Pinpoint the cell where the given text exists, returning its (X, Y) midpoint coordinate. 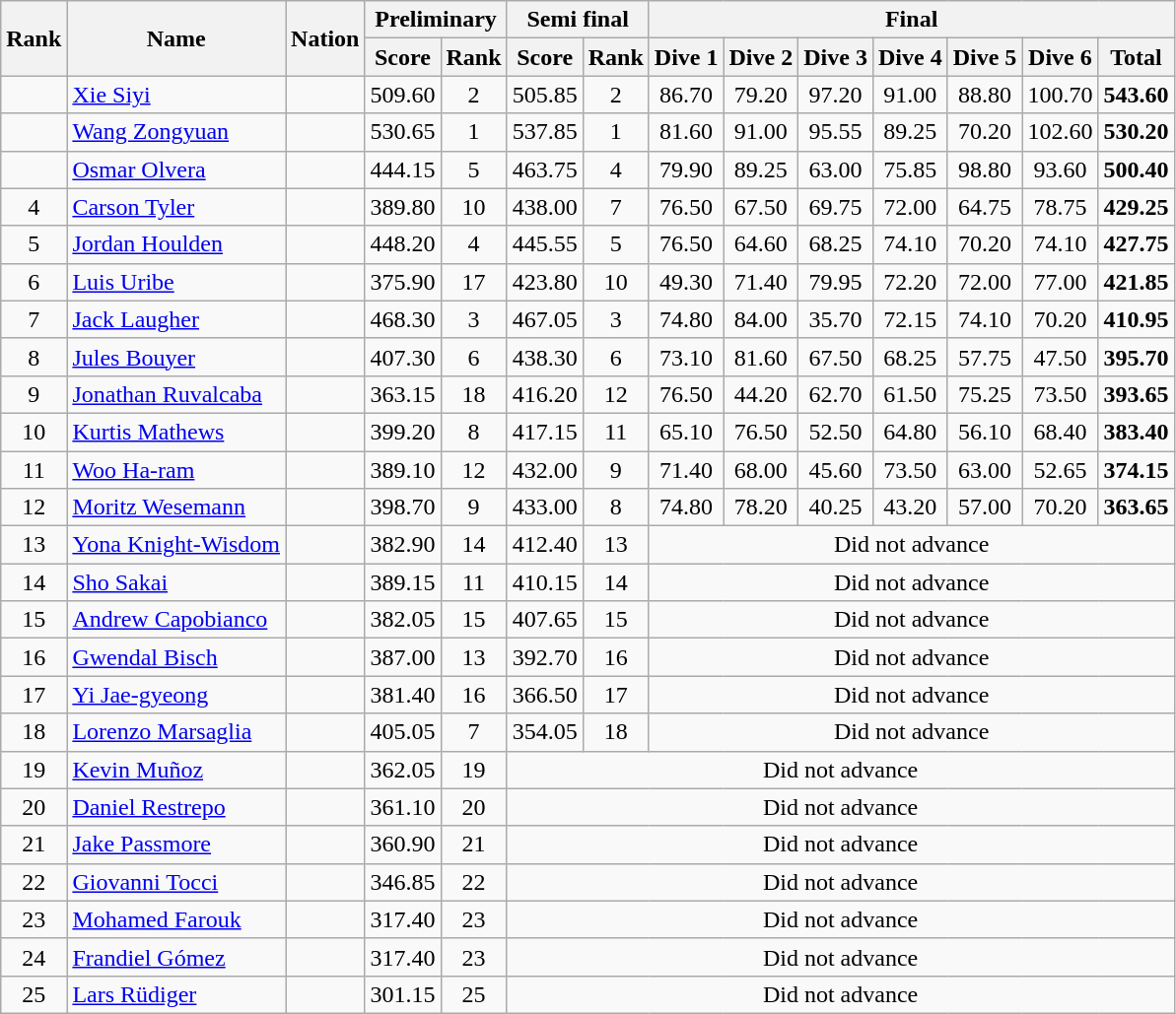
389.10 (402, 470)
79.90 (686, 169)
79.20 (761, 95)
40.25 (836, 507)
47.50 (1061, 357)
57.75 (985, 357)
363.65 (1136, 507)
Dive 3 (836, 57)
Luis Uribe (176, 282)
57.00 (985, 507)
52.50 (836, 432)
405.05 (402, 732)
45.60 (836, 470)
52.65 (1061, 470)
44.20 (761, 394)
432.00 (544, 470)
543.60 (1136, 95)
Giovanni Tocci (176, 882)
Andrew Capobianco (176, 620)
412.40 (544, 545)
421.85 (1136, 282)
Final (911, 20)
509.60 (402, 95)
72.15 (910, 319)
467.05 (544, 319)
395.70 (1136, 357)
Jules Bouyer (176, 357)
410.15 (544, 582)
363.15 (402, 394)
Osmar Olvera (176, 169)
Lorenzo Marsaglia (176, 732)
77.00 (1061, 282)
75.85 (910, 169)
Dive 4 (910, 57)
505.85 (544, 95)
433.00 (544, 507)
362.05 (402, 770)
Wang Zongyuan (176, 132)
Carson Tyler (176, 207)
Frandiel Gómez (176, 957)
Nation (325, 38)
382.05 (402, 620)
530.20 (1136, 132)
64.60 (761, 244)
375.90 (402, 282)
389.80 (402, 207)
Kevin Muñoz (176, 770)
530.65 (402, 132)
49.30 (686, 282)
398.70 (402, 507)
64.75 (985, 207)
24 (34, 957)
Dive 6 (1061, 57)
346.85 (402, 882)
Jake Passmore (176, 845)
79.95 (836, 282)
78.20 (761, 507)
Jonathan Ruvalcaba (176, 394)
100.70 (1061, 95)
407.30 (402, 357)
399.20 (402, 432)
389.15 (402, 582)
Lars Rüdiger (176, 994)
Woo Ha-ram (176, 470)
93.60 (1061, 169)
537.85 (544, 132)
Dive 1 (686, 57)
468.30 (402, 319)
Total (1136, 57)
62.70 (836, 394)
374.15 (1136, 470)
429.25 (1136, 207)
102.60 (1061, 132)
366.50 (544, 695)
445.55 (544, 244)
Jordan Houlden (176, 244)
65.10 (686, 432)
Dive 2 (761, 57)
410.95 (1136, 319)
427.75 (1136, 244)
301.15 (402, 994)
Preliminary (436, 20)
Yona Knight-Wisdom (176, 545)
448.20 (402, 244)
383.40 (1136, 432)
354.05 (544, 732)
43.20 (910, 507)
463.75 (544, 169)
Jack Laugher (176, 319)
78.75 (1061, 207)
500.40 (1136, 169)
438.00 (544, 207)
416.20 (544, 394)
72.20 (910, 282)
Gwendal Bisch (176, 657)
69.75 (836, 207)
Moritz Wesemann (176, 507)
423.80 (544, 282)
56.10 (985, 432)
387.00 (402, 657)
68.40 (1061, 432)
Daniel Restrepo (176, 807)
Yi Jae-gyeong (176, 695)
88.80 (985, 95)
Dive 5 (985, 57)
382.90 (402, 545)
64.80 (910, 432)
97.20 (836, 95)
Name (176, 38)
Sho Sakai (176, 582)
417.15 (544, 432)
Kurtis Mathews (176, 432)
95.55 (836, 132)
73.10 (686, 357)
61.50 (910, 394)
86.70 (686, 95)
84.00 (761, 319)
361.10 (402, 807)
381.40 (402, 695)
407.65 (544, 620)
360.90 (402, 845)
35.70 (836, 319)
Xie Siyi (176, 95)
393.65 (1136, 394)
75.25 (985, 394)
68.00 (761, 470)
Mohamed Farouk (176, 919)
438.30 (544, 357)
Semi final (578, 20)
98.80 (985, 169)
444.15 (402, 169)
392.70 (544, 657)
